Provide the [X, Y] coordinate of the cell's center where the given text is located.  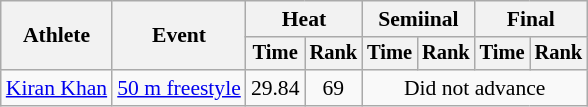
Semiinal [418, 19]
Athlete [56, 36]
Heat [304, 19]
Final [531, 19]
Event [179, 36]
50 m freestyle [179, 88]
Kiran Khan [56, 88]
69 [334, 88]
Did not advance [474, 88]
29.84 [276, 88]
